For the text-containing cell, return its midpoint in [X, Y] coordinate format. 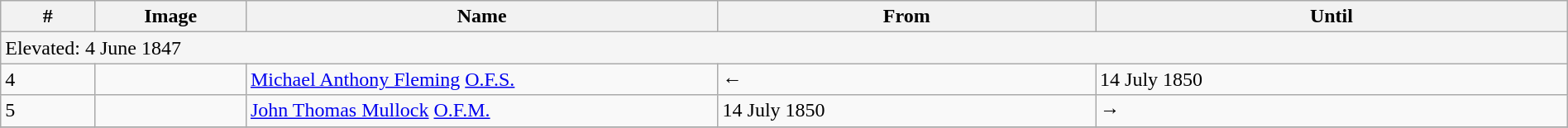
John Thomas Mullock O.F.M. [481, 111]
→ [1331, 111]
Name [481, 17]
5 [48, 111]
Elevated: 4 June 1847 [784, 48]
4 [48, 79]
Image [170, 17]
Michael Anthony Fleming O.F.S. [481, 79]
Until [1331, 17]
From [906, 17]
← [906, 79]
# [48, 17]
